Determine the [x, y] coordinate at the center of the cell enclosing the given text.  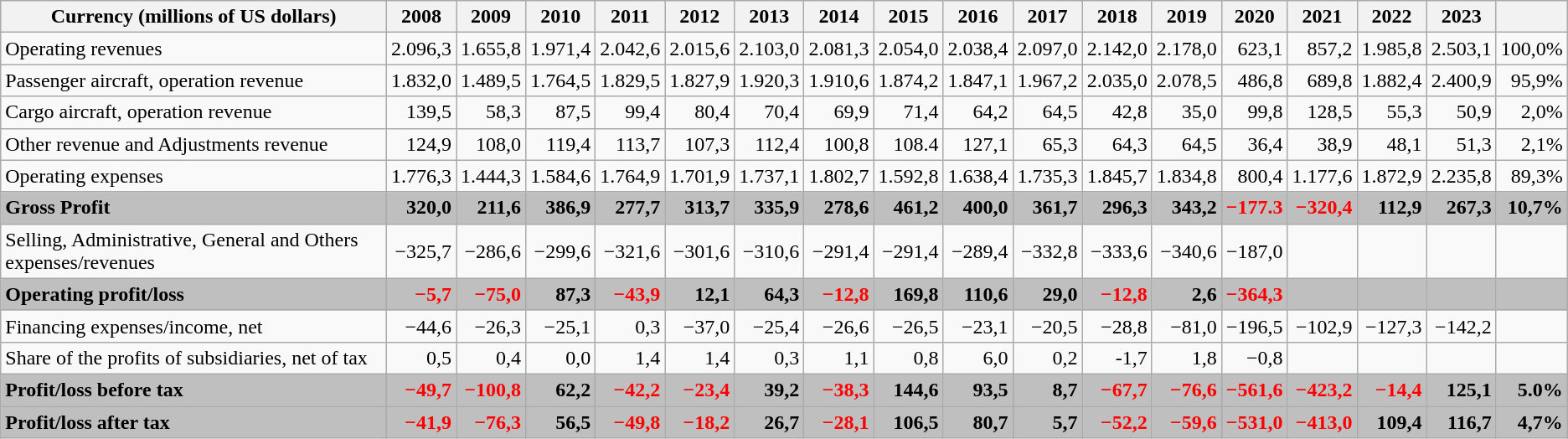
−26,3 [491, 326]
1.827,9 [700, 80]
−28,1 [839, 421]
128,5 [1322, 112]
−340,6 [1186, 251]
89,3% [1531, 176]
−561,6 [1255, 390]
1.985,8 [1392, 49]
39,2 [769, 390]
623,1 [1255, 49]
Profit/loss after tax [194, 421]
−332,8 [1047, 251]
116,7 [1461, 421]
55,3 [1392, 112]
Operating revenues [194, 49]
51,3 [1461, 144]
2.097,0 [1047, 49]
−5,7 [422, 294]
Operating expenses [194, 176]
−127,3 [1392, 326]
−25,4 [769, 326]
Selling, Administrative, General and Others expenses/revenues [194, 251]
−100,8 [491, 390]
−43,9 [630, 294]
99,4 [630, 112]
2.400,9 [1461, 80]
−20,5 [1047, 326]
106,5 [908, 421]
2016 [978, 17]
80,4 [700, 112]
56,5 [561, 421]
144,6 [908, 390]
−44,6 [422, 326]
0,2 [1047, 358]
1.829,5 [630, 80]
4,7% [1531, 421]
35,0 [1186, 112]
1.967,2 [1047, 80]
−41,9 [422, 421]
2,6 [1186, 294]
−364,3 [1255, 294]
0,0 [561, 358]
1.735,3 [1047, 176]
−28,8 [1117, 326]
108,0 [491, 144]
400,0 [978, 208]
2009 [491, 17]
2.038,4 [978, 49]
Financing expenses/income, net [194, 326]
2008 [422, 17]
−333,6 [1117, 251]
58,3 [491, 112]
Share of the profits of subsidiaries, net of tax [194, 358]
2.103,0 [769, 49]
−67,7 [1117, 390]
87,5 [561, 112]
50,9 [1461, 112]
−423,2 [1322, 390]
689,8 [1322, 80]
99,8 [1255, 112]
−187,0 [1255, 251]
1.847,1 [978, 80]
2018 [1117, 17]
1.764,5 [561, 80]
119,4 [561, 144]
1.776,3 [422, 176]
361,7 [1047, 208]
6,0 [978, 358]
1.910,6 [839, 80]
267,3 [1461, 208]
62,2 [561, 390]
313,7 [700, 208]
2.081,3 [839, 49]
71,4 [908, 112]
−177.3 [1255, 208]
2020 [1255, 17]
Other revenue and Adjustments revenue [194, 144]
1.802,7 [839, 176]
386,9 [561, 208]
−14,4 [1392, 390]
−18,2 [700, 421]
−23,1 [978, 326]
1.882,4 [1392, 80]
−142,2 [1461, 326]
26,7 [769, 421]
−59,6 [1186, 421]
5.0% [1531, 390]
1.701,9 [700, 176]
2.035,0 [1117, 80]
1.737,1 [769, 176]
Profit/loss before tax [194, 390]
−49,7 [422, 390]
857,2 [1322, 49]
−299,6 [561, 251]
1.764,9 [630, 176]
0,4 [491, 358]
−42,2 [630, 390]
2.503,1 [1461, 49]
2.078,5 [1186, 80]
1.655,8 [491, 49]
−49,8 [630, 421]
2012 [700, 17]
−81,0 [1186, 326]
1.845,7 [1117, 176]
−301,6 [700, 251]
1.444,3 [491, 176]
2,1% [1531, 144]
211,6 [491, 208]
−26,5 [908, 326]
0,8 [908, 358]
1.832,0 [422, 80]
1.834,8 [1186, 176]
1,1 [839, 358]
100,0% [1531, 49]
124,9 [422, 144]
−320,4 [1322, 208]
2017 [1047, 17]
−531,0 [1255, 421]
2021 [1322, 17]
1.872,9 [1392, 176]
−76,3 [491, 421]
−196,5 [1255, 326]
−321,6 [630, 251]
125,1 [1461, 390]
800,4 [1255, 176]
1.638,4 [978, 176]
127,1 [978, 144]
−0,8 [1255, 358]
169,8 [908, 294]
1.592,8 [908, 176]
335,9 [769, 208]
2015 [908, 17]
38,9 [1322, 144]
5,7 [1047, 421]
0,5 [422, 358]
1.489,5 [491, 80]
−37,0 [700, 326]
69,9 [839, 112]
2019 [1186, 17]
2.142,0 [1117, 49]
Cargo aircraft, operation revenue [194, 112]
−25,1 [561, 326]
−23,4 [700, 390]
80,7 [978, 421]
8,7 [1047, 390]
10,7% [1531, 208]
2014 [839, 17]
−76,6 [1186, 390]
Gross Profit [194, 208]
2.096,3 [422, 49]
2.042,6 [630, 49]
−413,0 [1322, 421]
107,3 [700, 144]
−52,2 [1117, 421]
95,9% [1531, 80]
Operating profit/loss [194, 294]
64,2 [978, 112]
2023 [1461, 17]
65,3 [1047, 144]
296,3 [1117, 208]
112,4 [769, 144]
−325,7 [422, 251]
461,2 [908, 208]
2.178,0 [1186, 49]
109,4 [1392, 421]
110,6 [978, 294]
2.235,8 [1461, 176]
2.054,0 [908, 49]
113,7 [630, 144]
1.584,6 [561, 176]
12,1 [700, 294]
−75,0 [491, 294]
36,4 [1255, 144]
1.874,2 [908, 80]
−289,4 [978, 251]
1.177,6 [1322, 176]
2013 [769, 17]
320,0 [422, 208]
343,2 [1186, 208]
100,8 [839, 144]
Currency (millions of US dollars) [194, 17]
48,1 [1392, 144]
2022 [1392, 17]
278,6 [839, 208]
1.971,4 [561, 49]
2.015,6 [700, 49]
139,5 [422, 112]
29,0 [1047, 294]
486,8 [1255, 80]
−310,6 [769, 251]
42,8 [1117, 112]
-1,7 [1117, 358]
93,5 [978, 390]
2,0% [1531, 112]
1,8 [1186, 358]
112,9 [1392, 208]
277,7 [630, 208]
Passenger aircraft, operation revenue [194, 80]
−286,6 [491, 251]
2010 [561, 17]
−38,3 [839, 390]
−26,6 [839, 326]
1.920,3 [769, 80]
108.4 [908, 144]
70,4 [769, 112]
−102,9 [1322, 326]
2011 [630, 17]
87,3 [561, 294]
